Detect which cell encompasses the target text, then output its [x, y] center coordinate. 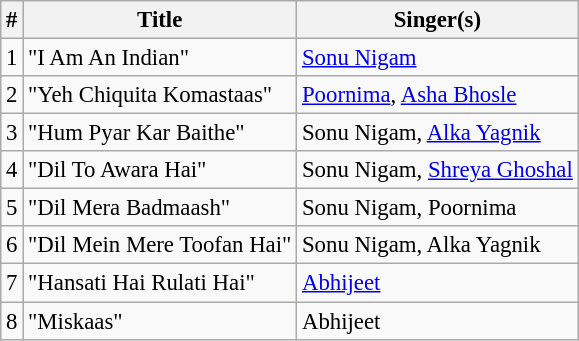
"Dil Mera Badmaash" [160, 208]
Poornima, Asha Bhosle [438, 95]
"Yeh Chiquita Komastaas" [160, 95]
"Dil Mein Mere Toofan Hai" [160, 245]
# [12, 20]
2 [12, 95]
"Dil To Awara Hai" [160, 170]
Sonu Nigam [438, 58]
Sonu Nigam, Shreya Ghoshal [438, 170]
"Hum Pyar Kar Baithe" [160, 133]
5 [12, 208]
7 [12, 283]
Title [160, 20]
"I Am An Indian" [160, 58]
6 [12, 245]
"Miskaas" [160, 321]
1 [12, 58]
Singer(s) [438, 20]
3 [12, 133]
"Hansati Hai Rulati Hai" [160, 283]
4 [12, 170]
8 [12, 321]
Sonu Nigam, Poornima [438, 208]
